Return the [x, y] coordinate for the center point of the cell that contains the specified text.  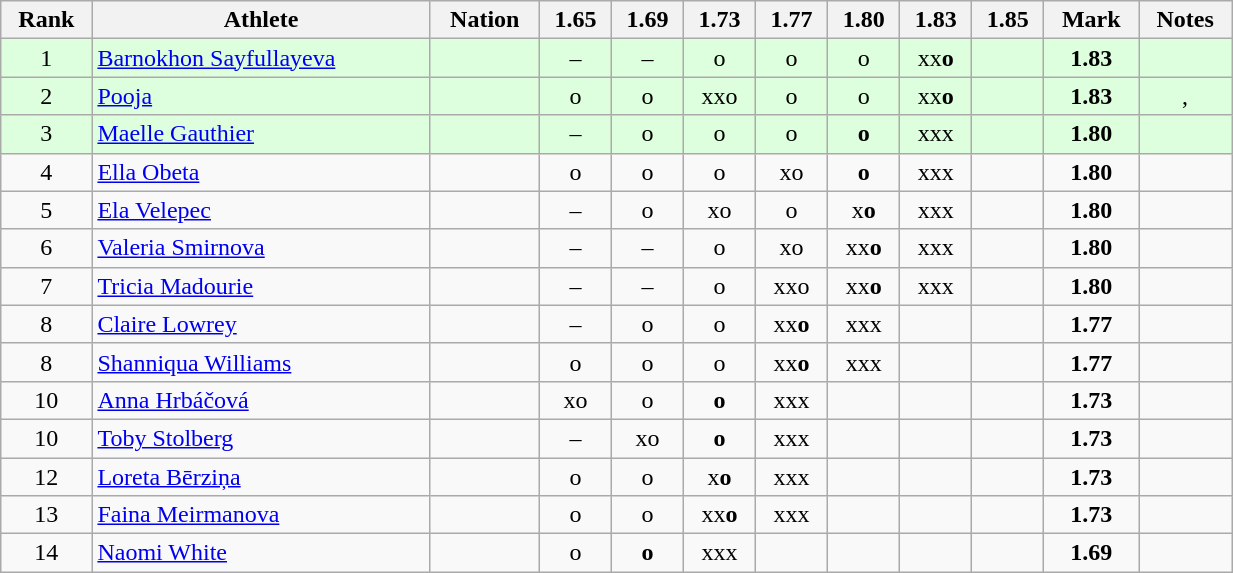
Naomi White [261, 553]
6 [46, 248]
13 [46, 515]
Rank [46, 20]
Shanniqua Williams [261, 362]
Valeria Smirnova [261, 248]
4 [46, 172]
Toby Stolberg [261, 438]
Pooja [261, 96]
3 [46, 134]
Ella Obeta [261, 172]
Barnokhon Sayfullayeva [261, 58]
Claire Lowrey [261, 324]
Faina Meirmanova [261, 515]
Anna Hrbáčová [261, 400]
Loreta Bērziņa [261, 477]
14 [46, 553]
1.85 [1008, 20]
, [1186, 96]
Ela Velepec [261, 210]
12 [46, 477]
Nation [484, 20]
1.65 [575, 20]
Notes [1186, 20]
1 [46, 58]
Tricia Madourie [261, 286]
2 [46, 96]
5 [46, 210]
Mark [1092, 20]
Maelle Gauthier [261, 134]
7 [46, 286]
Athlete [261, 20]
